Identify which cell holds the provided text, then report its (x, y) central coordinate. 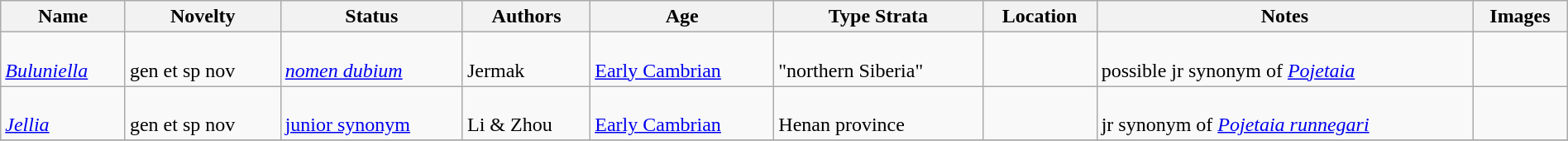
Henan province (878, 113)
Type Strata (878, 17)
Authors (526, 17)
Jermak (526, 60)
nomen dubium (371, 60)
Jellia (63, 113)
junior synonym (371, 113)
Images (1520, 17)
Li & Zhou (526, 113)
possible jr synonym of Pojetaia (1285, 60)
Age (682, 17)
Novelty (203, 17)
Notes (1285, 17)
Buluniella (63, 60)
jr synonym of Pojetaia runnegari (1285, 113)
Location (1040, 17)
"northern Siberia" (878, 60)
Name (63, 17)
Status (371, 17)
